Identify which cell holds the provided text, then report its [X, Y] central coordinate. 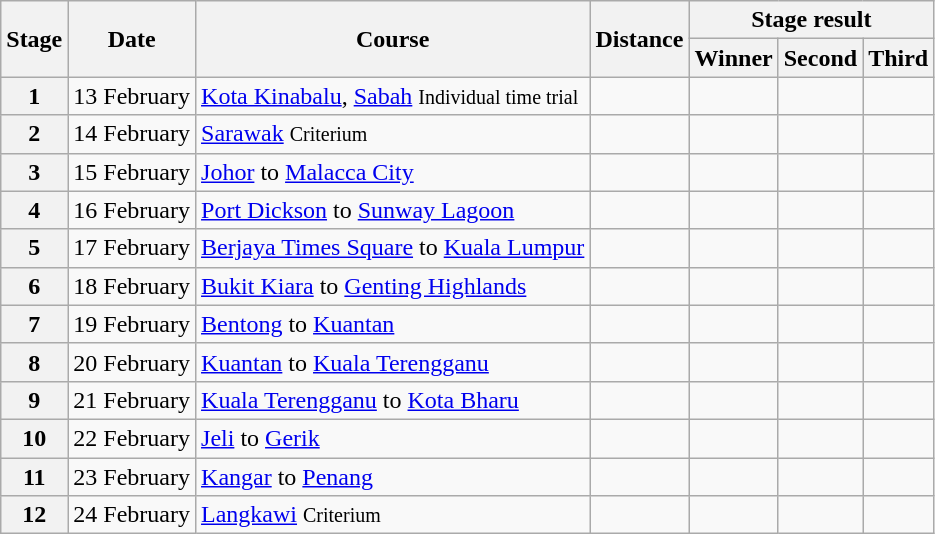
5 [34, 248]
Sarawak Criterium [393, 134]
2 [34, 134]
Second [820, 58]
15 February [132, 172]
Port Dickson to Sunway Lagoon [393, 210]
Stage result [812, 20]
6 [34, 286]
Kota Kinabalu, Sabah Individual time trial [393, 96]
14 February [132, 134]
Distance [640, 39]
1 [34, 96]
12 [34, 515]
Johor to Malacca City [393, 172]
Kangar to Penang [393, 477]
17 February [132, 248]
18 February [132, 286]
Berjaya Times Square to Kuala Lumpur [393, 248]
24 February [132, 515]
3 [34, 172]
Winner [734, 58]
21 February [132, 400]
Course [393, 39]
23 February [132, 477]
11 [34, 477]
Date [132, 39]
4 [34, 210]
10 [34, 438]
20 February [132, 362]
Stage [34, 39]
22 February [132, 438]
Kuala Terengganu to Kota Bharu [393, 400]
Jeli to Gerik [393, 438]
Langkawi Criterium [393, 515]
Kuantan to Kuala Terengganu [393, 362]
13 February [132, 96]
9 [34, 400]
Bukit Kiara to Genting Highlands [393, 286]
7 [34, 324]
Bentong to Kuantan [393, 324]
8 [34, 362]
19 February [132, 324]
16 February [132, 210]
Third [898, 58]
